Scan for the cell matching the given text and deliver its (X, Y) coordinate at center. 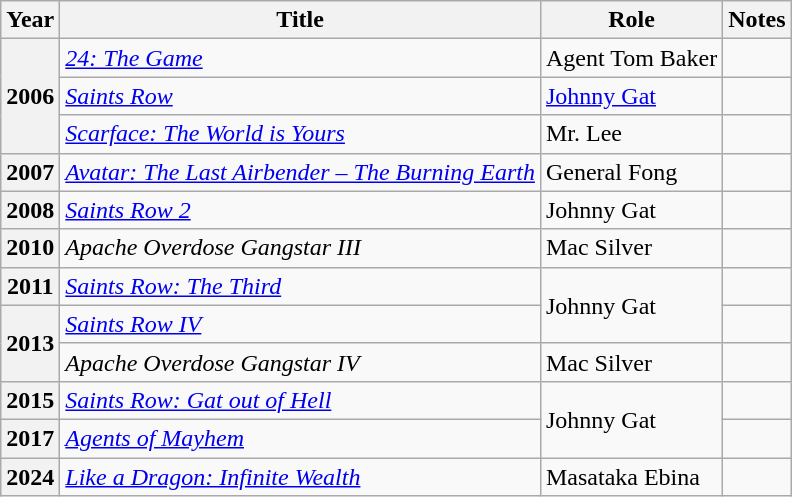
2006 (30, 96)
2011 (30, 286)
Role (631, 20)
Agents of Mayhem (300, 438)
2024 (30, 477)
2017 (30, 438)
Masataka Ebina (631, 477)
Saints Row (300, 96)
2007 (30, 172)
Title (300, 20)
Like a Dragon: Infinite Wealth (300, 477)
2010 (30, 248)
Notes (757, 20)
Apache Overdose Gangstar III (300, 248)
Apache Overdose Gangstar IV (300, 362)
2008 (30, 210)
Saints Row IV (300, 324)
Saints Row: Gat out of Hell (300, 400)
Mr. Lee (631, 134)
2013 (30, 343)
Year (30, 20)
Agent Tom Baker (631, 58)
Scarface: The World is Yours (300, 134)
General Fong (631, 172)
Saints Row: The Third (300, 286)
Saints Row 2 (300, 210)
24: The Game (300, 58)
2015 (30, 400)
Avatar: The Last Airbender – The Burning Earth (300, 172)
